Extract the [X, Y] coordinate from the center of the cell holding the provided text.  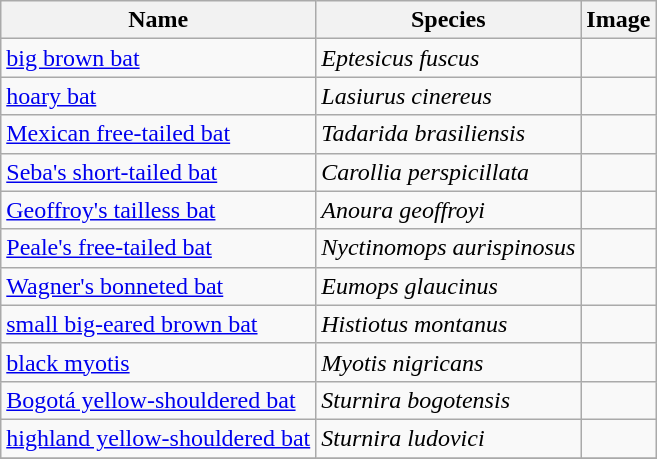
Nyctinomops aurispinosus [448, 248]
black myotis [158, 362]
big brown bat [158, 58]
Name [158, 20]
Geoffroy's tailless bat [158, 210]
Mexican free-tailed bat [158, 134]
highland yellow-shouldered bat [158, 438]
hoary bat [158, 96]
Tadarida brasiliensis [448, 134]
Sturnira bogotensis [448, 400]
Sturnira ludovici [448, 438]
Wagner's bonneted bat [158, 286]
Myotis nigricans [448, 362]
Image [618, 20]
Species [448, 20]
Eptesicus fuscus [448, 58]
Bogotá yellow-shouldered bat [158, 400]
Seba's short-tailed bat [158, 172]
Peale's free-tailed bat [158, 248]
Carollia perspicillata [448, 172]
Lasiurus cinereus [448, 96]
Histiotus montanus [448, 324]
small big-eared brown bat [158, 324]
Anoura geoffroyi [448, 210]
Eumops glaucinus [448, 286]
